Return the (X, Y) coordinate for the center point of the cell that contains the specified text.  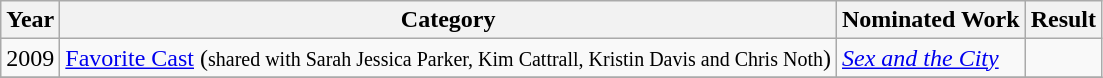
Category (448, 20)
2009 (30, 58)
Year (30, 20)
Nominated Work (930, 20)
Sex and the City (930, 58)
Favorite Cast (shared with Sarah Jessica Parker, Kim Cattrall, Kristin Davis and Chris Noth) (448, 58)
Result (1063, 20)
